Pinpoint the cell where the given text exists, returning its [x, y] midpoint coordinate. 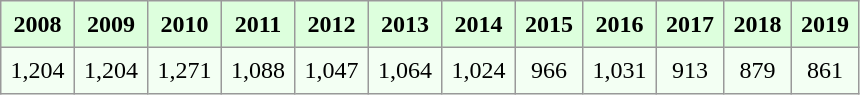
2013 [405, 24]
2008 [38, 24]
2018 [758, 24]
1,064 [405, 70]
2009 [111, 24]
2017 [690, 24]
1,024 [479, 70]
1,088 [258, 70]
1,047 [332, 70]
2010 [185, 24]
879 [758, 70]
1,031 [620, 70]
913 [690, 70]
861 [825, 70]
966 [549, 70]
2012 [332, 24]
1,271 [185, 70]
2014 [479, 24]
2019 [825, 24]
2011 [258, 24]
2015 [549, 24]
2016 [620, 24]
